Find where the given text appears and provide that cell's center as (x, y) coordinate. 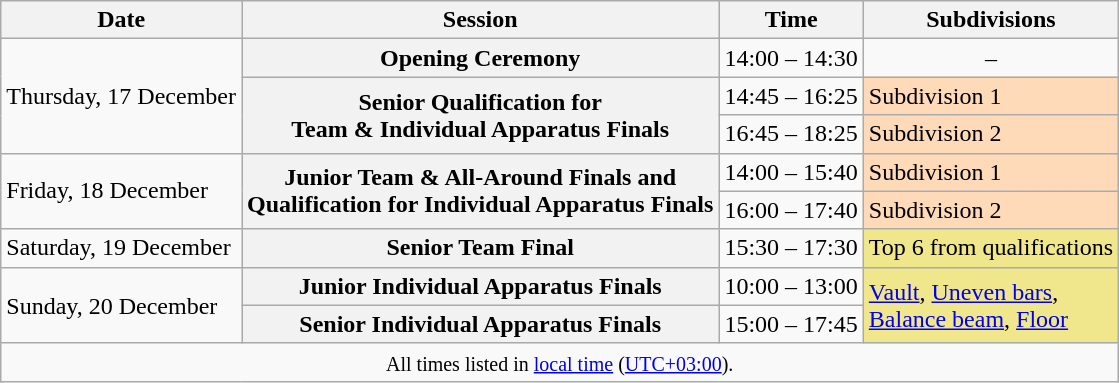
Junior Team & All-Around Finals andQualification for Individual Apparatus Finals (480, 191)
Time (791, 20)
Junior Individual Apparatus Finals (480, 286)
14:45 – 16:25 (791, 96)
15:00 – 17:45 (791, 324)
Date (122, 20)
Sunday, 20 December (122, 305)
10:00 – 13:00 (791, 286)
Subdivisions (990, 20)
Vault, Uneven bars,Balance beam, Floor (990, 305)
16:45 – 18:25 (791, 134)
14:00 – 14:30 (791, 58)
Senior Individual Apparatus Finals (480, 324)
All times listed in local time (UTC+03:00). (560, 362)
16:00 – 17:40 (791, 210)
14:00 – 15:40 (791, 172)
Saturday, 19 December (122, 248)
Top 6 from qualifications (990, 248)
Senior Qualification forTeam & Individual Apparatus Finals (480, 115)
Thursday, 17 December (122, 96)
– (990, 58)
Friday, 18 December (122, 191)
15:30 – 17:30 (791, 248)
Senior Team Final (480, 248)
Session (480, 20)
Opening Ceremony (480, 58)
